Return the (X, Y) coordinate for the center point of the cell that contains the specified text.  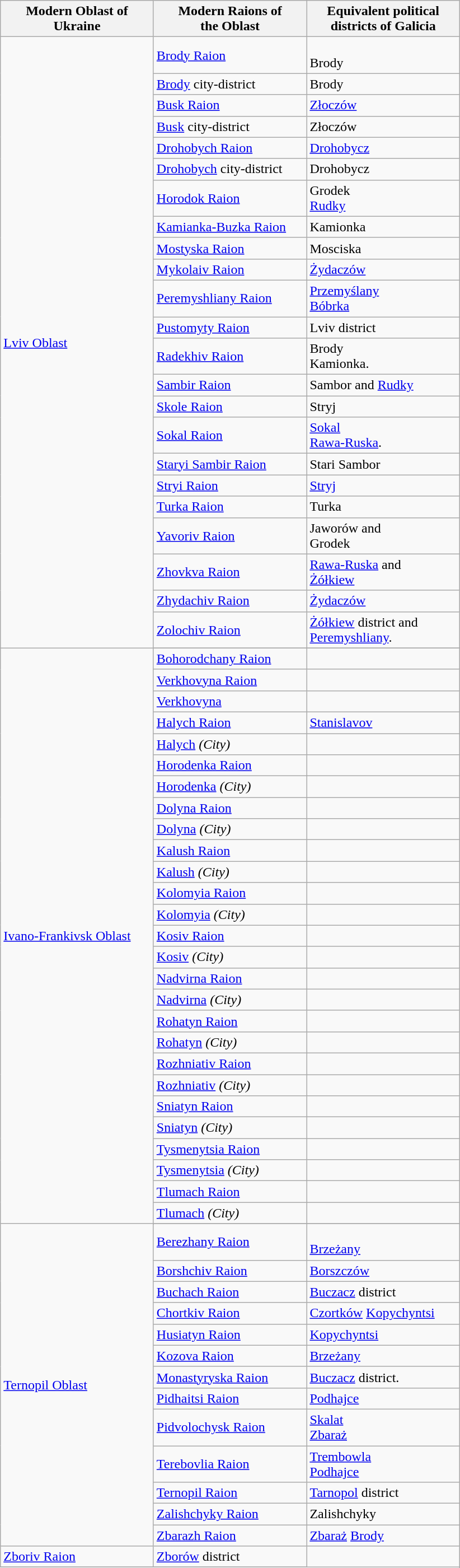
Borshchiv Raion (230, 1271)
Tysmenytsia (City) (230, 1170)
Rohatyn Raion (230, 1021)
Mykolaiv Raion (230, 269)
Busk city-district (230, 127)
Modern Oblast ofUkraine (77, 19)
Przemyślany Bóbrka (383, 298)
Chortkiv Raion (230, 1313)
Skalat Zbaraż (383, 1427)
Husiatyn Raion (230, 1334)
Horodenka Raion (230, 766)
Yavoriv Raion (230, 535)
Modern Raions ofthe Oblast (230, 19)
Buchach Raion (230, 1292)
Bohorodchany Raion (230, 659)
Halych (City) (230, 744)
Dolyna Raion (230, 808)
Sniatyn (City) (230, 1128)
Mosciska (383, 248)
Tarnopol district (383, 1493)
Berezhany Raion (230, 1242)
Peremyshliany Raion (230, 298)
Terebovlia Raion (230, 1464)
Drohobych city-district (230, 169)
Zbarazh Raion (230, 1536)
Sambir Raion (230, 385)
Sambor and Rudky (383, 385)
Rozhniativ Raion (230, 1063)
Stari Sambor (383, 464)
Nadvirna Raion (230, 978)
Zhydachiv Raion (230, 601)
Drohobych Raion (230, 148)
Turka Raion (230, 507)
Czortków Kopychyntsi (383, 1313)
Monastyryska Raion (230, 1377)
Sniatyn Raion (230, 1107)
Nadvirna (City) (230, 1000)
Ternopil Raion (230, 1493)
Tlumach (City) (230, 1213)
Kopychyntsi (383, 1334)
Pidhaitsi Raion (230, 1398)
Kozova Raion (230, 1356)
Rozhniativ (City) (230, 1085)
Radekhiv Raion (230, 356)
Zboriv Raion (77, 1557)
Borszczów (383, 1271)
Kamianka-Buzka Raion (230, 227)
Kolomyia (City) (230, 914)
Buczacz district. (383, 1377)
Lviv Oblast (77, 343)
Horodok Raion (230, 198)
Busk Raion (230, 105)
Sokal Raion (230, 436)
Żółkiew district and Peremyshliany. (383, 629)
Brody Kamionka. (383, 356)
Grodek Rudky (383, 198)
Kamionka (383, 227)
Tysmenytsia Raion (230, 1149)
Jaworów and Grodek (383, 535)
Equivalent politicaldistricts of Galicia (383, 19)
Halych Raion (230, 722)
Tlumach Raion (230, 1192)
Buczacz district (383, 1292)
Zbaraż Brody (383, 1536)
Stryi Raion (230, 486)
Stanislavov (383, 722)
Mostyska Raion (230, 248)
Verkhovyna Raion (230, 680)
Ivano-Frankivsk Oblast (77, 936)
Zhovkva Raion (230, 572)
Kosiv (City) (230, 957)
Kolomyia Raion (230, 893)
Kalush (City) (230, 872)
Rohatyn (City) (230, 1042)
Kosiv Raion (230, 936)
Lviv district (383, 328)
Zolochiv Raion (230, 629)
Verkhovyna (230, 701)
Skole Raion (230, 407)
Zborów district (230, 1557)
Trembowla Podhajce (383, 1464)
Kalush Raion (230, 851)
Staryi Sambir Raion (230, 464)
Podhajce (383, 1398)
Pustomyty Raion (230, 328)
Horodenka (City) (230, 787)
Brody Raion (230, 55)
Zalishchyky (383, 1514)
Rawa-Ruska and Żółkiew (383, 572)
Dolyna (City) (230, 829)
Turka (383, 507)
Brody city-district (230, 84)
Zalishchyky Raion (230, 1514)
Sokal Rawa-Ruska. (383, 436)
Ternopil Oblast (77, 1385)
Pidvolochysk Raion (230, 1427)
